Determine the [X, Y] coordinate at the center of the cell enclosing the given text.  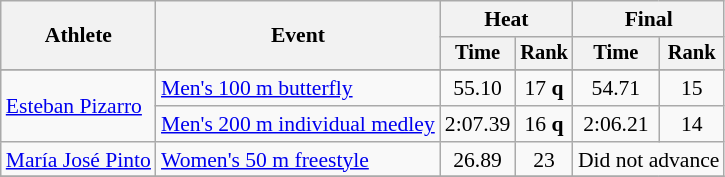
16 q [544, 124]
Final [649, 19]
Event [298, 36]
Athlete [78, 36]
2:06.21 [616, 124]
2:07.39 [478, 124]
Men's 200 m individual medley [298, 124]
55.10 [478, 88]
Esteban Pizarro [78, 106]
Heat [506, 19]
14 [692, 124]
15 [692, 88]
54.71 [616, 88]
Men's 100 m butterfly [298, 88]
17 q [544, 88]
